Scan for the cell matching the given text and deliver its [x, y] coordinate at center. 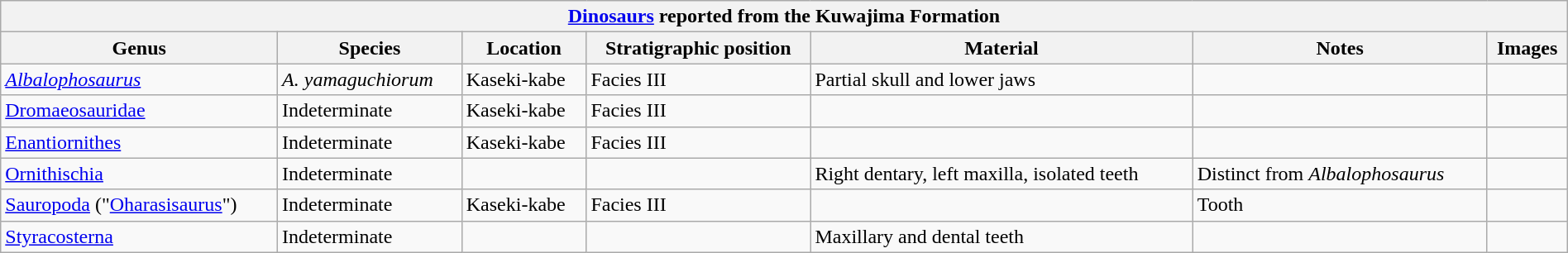
Enantiornithes [139, 142]
Sauropoda ("Oharasisaurus") [139, 205]
Species [370, 48]
Notes [1340, 48]
Right dentary, left maxilla, isolated teeth [1002, 174]
Styracosterna [139, 236]
Images [1527, 48]
Distinct from Albalophosaurus [1340, 174]
Stratigraphic position [698, 48]
Genus [139, 48]
Location [524, 48]
A. yamaguchiorum [370, 79]
Tooth [1340, 205]
Dinosaurs reported from the Kuwajima Formation [784, 17]
Dromaeosauridae [139, 111]
Ornithischia [139, 174]
Material [1002, 48]
Partial skull and lower jaws [1002, 79]
Maxillary and dental teeth [1002, 236]
Albalophosaurus [139, 79]
